Identify which cell holds the provided text, then report its [x, y] central coordinate. 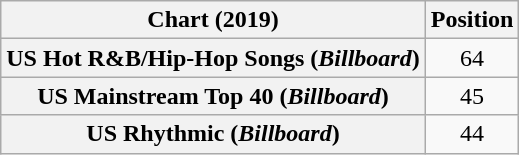
US Hot R&B/Hip-Hop Songs (Billboard) [213, 58]
45 [472, 96]
44 [472, 134]
64 [472, 58]
Position [472, 20]
US Rhythmic (Billboard) [213, 134]
Chart (2019) [213, 20]
US Mainstream Top 40 (Billboard) [213, 96]
